Search for the cell housing the specified text and yield its [x, y] center coordinate. 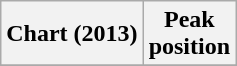
Chart (2013) [72, 34]
Peakposition [189, 34]
